Capture the cell that displays the provided text and extract its (x, y) central coordinate. 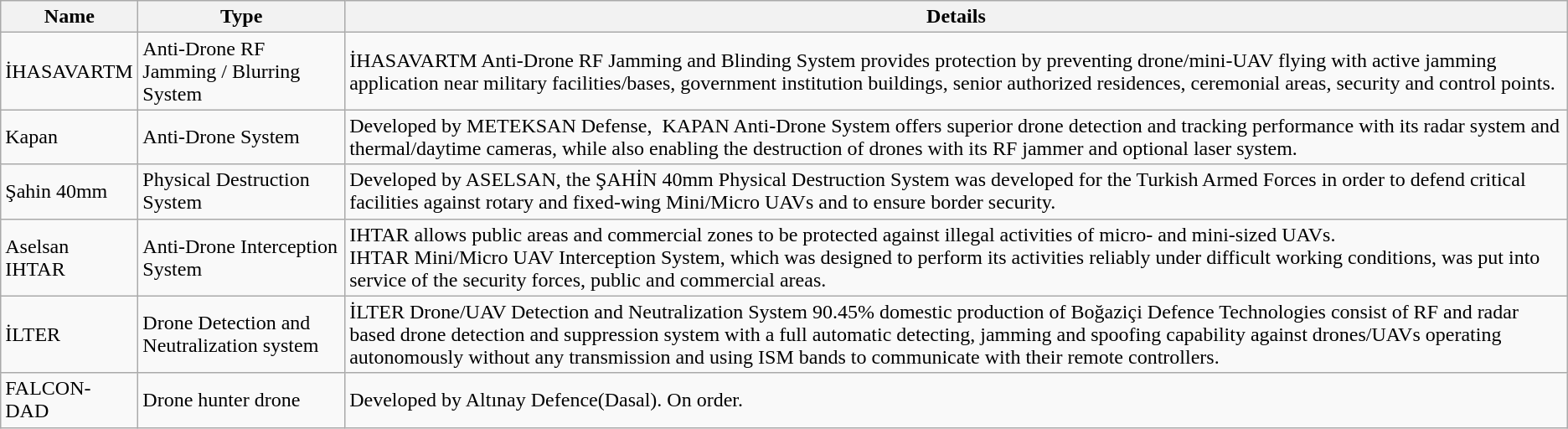
Name (70, 17)
Type (241, 17)
Details (957, 17)
Şahin 40mm (70, 191)
Anti-Drone Interception System (241, 257)
İLTER (70, 334)
Anti-Drone RF Jamming / Blurring System (241, 71)
Drone hunter drone (241, 401)
Drone Detection and Neutralization system (241, 334)
Aselsan IHTAR (70, 257)
İHASAVARTM (70, 71)
FALCON-DAD (70, 401)
Developed by Altınay Defence(Dasal). On order. (957, 401)
Physical Destruction System (241, 191)
Kapan (70, 137)
Anti-Drone System (241, 137)
